Pinpoint the cell where the given text exists, returning its [x, y] midpoint coordinate. 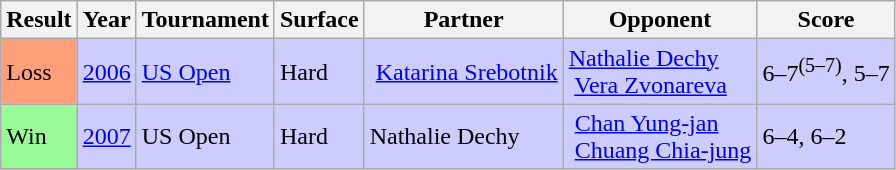
Katarina Srebotnik [464, 72]
Nathalie Dechy Vera Zvonareva [660, 72]
Tournament [205, 20]
Opponent [660, 20]
Score [826, 20]
Year [106, 20]
2007 [106, 136]
Win [39, 136]
Nathalie Dechy [464, 136]
6–4, 6–2 [826, 136]
2006 [106, 72]
Result [39, 20]
Chan Yung-jan Chuang Chia-jung [660, 136]
6–7(5–7), 5–7 [826, 72]
Loss [39, 72]
Surface [319, 20]
Partner [464, 20]
